Return [x, y] of the center of cell containing provided text 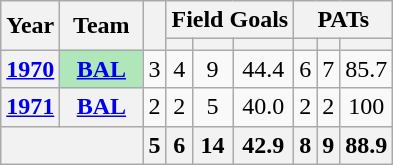
100 [366, 107]
1971 [30, 107]
3 [154, 69]
14 [212, 145]
PATs [344, 20]
Field Goals [230, 20]
Team [102, 26]
85.7 [366, 69]
40.0 [264, 107]
44.4 [264, 69]
8 [306, 145]
7 [328, 69]
4 [179, 69]
Year [30, 26]
88.9 [366, 145]
42.9 [264, 145]
1970 [30, 69]
